Find where the given text appears and provide that cell's center as (x, y) coordinate. 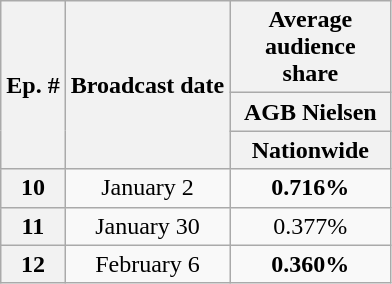
February 6 (148, 264)
Nationwide (310, 150)
Ep. # (33, 85)
12 (33, 264)
11 (33, 226)
Broadcast date (148, 85)
Average audience share (310, 47)
AGB Nielsen (310, 112)
0.360% (310, 264)
10 (33, 188)
January 2 (148, 188)
January 30 (148, 226)
0.716% (310, 188)
0.377% (310, 226)
